Scan for the cell matching the given text and deliver its (X, Y) coordinate at center. 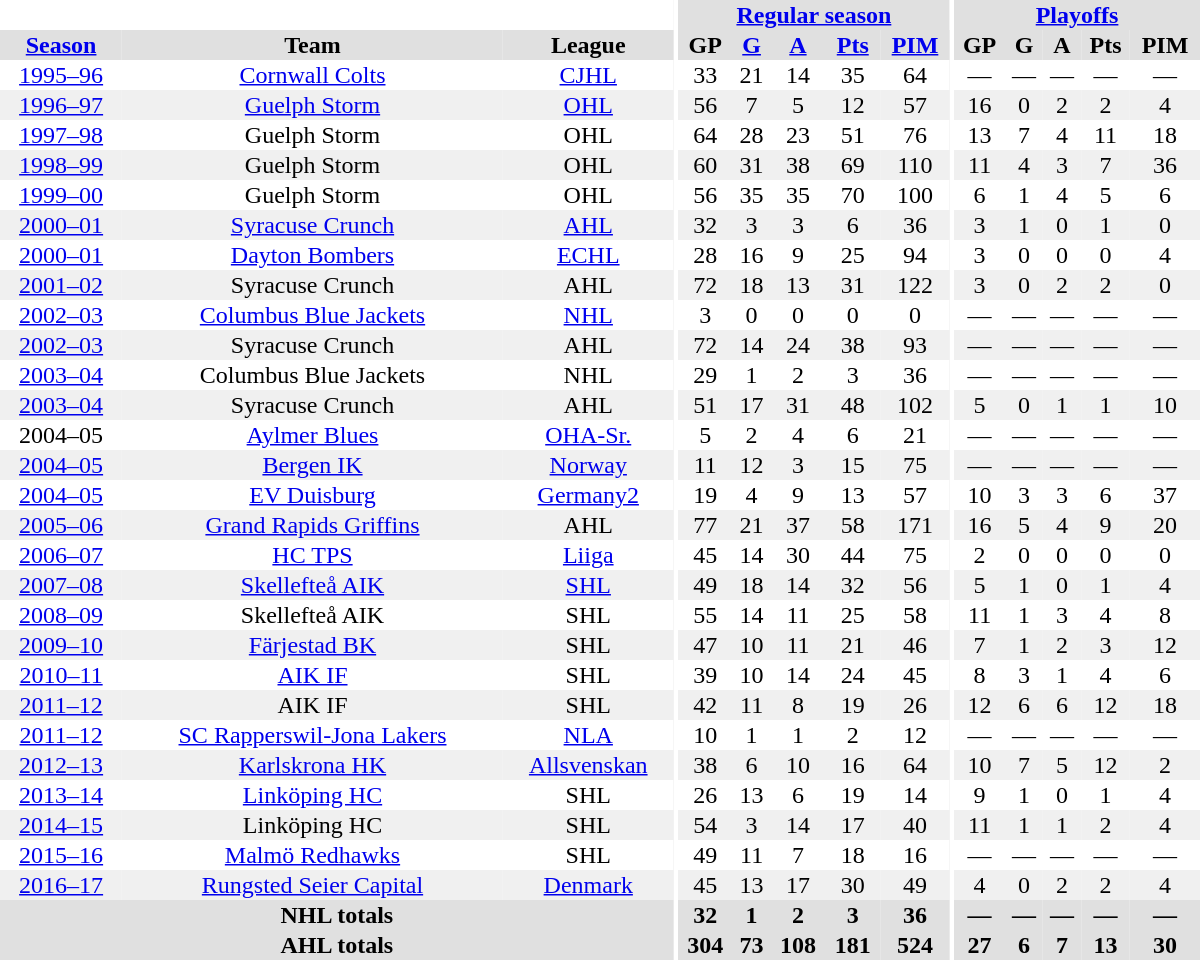
73 (752, 945)
171 (915, 525)
Grand Rapids Griffins (312, 525)
Dayton Bombers (312, 255)
122 (915, 285)
48 (852, 405)
2013–14 (61, 795)
Färjestad BK (312, 645)
1997–98 (61, 135)
1999–00 (61, 195)
15 (852, 465)
102 (915, 405)
Cornwall Colts (312, 75)
2008–09 (61, 615)
47 (706, 645)
76 (915, 135)
33 (706, 75)
93 (915, 345)
League (588, 45)
44 (852, 555)
27 (980, 945)
29 (706, 375)
Malmö Redhawks (312, 855)
1998–99 (61, 165)
Rungsted Seier Capital (312, 885)
NLA (588, 735)
42 (706, 705)
NHL totals (337, 915)
54 (706, 825)
EV Duisburg (312, 495)
304 (706, 945)
2012–13 (61, 765)
Karlskrona HK (312, 765)
69 (852, 165)
AHL totals (337, 945)
108 (798, 945)
Season (61, 45)
40 (915, 825)
23 (798, 135)
1996–97 (61, 105)
1995–96 (61, 75)
2005–06 (61, 525)
524 (915, 945)
Aylmer Blues (312, 435)
CJHL (588, 75)
2014–15 (61, 825)
Playoffs (1077, 15)
SC Rapperswil-Jona Lakers (312, 735)
HC TPS (312, 555)
20 (1165, 525)
2007–08 (61, 585)
2015–16 (61, 855)
Liiga (588, 555)
OHA-Sr. (588, 435)
Team (312, 45)
2009–10 (61, 645)
46 (915, 645)
Denmark (588, 885)
Bergen IK (312, 465)
94 (915, 255)
77 (706, 525)
2006–07 (61, 555)
181 (852, 945)
110 (915, 165)
2001–02 (61, 285)
100 (915, 195)
2010–11 (61, 675)
70 (852, 195)
ECHL (588, 255)
60 (706, 165)
Germany2 (588, 495)
2016–17 (61, 885)
Norway (588, 465)
Allsvenskan (588, 765)
Regular season (814, 15)
39 (706, 675)
55 (706, 615)
